Determine the (x, y) coordinate at the center of the cell enclosing the given text.  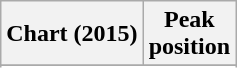
Peakposition (189, 34)
Chart (2015) (72, 34)
